Capture the cell that displays the provided text and extract its [X, Y] central coordinate. 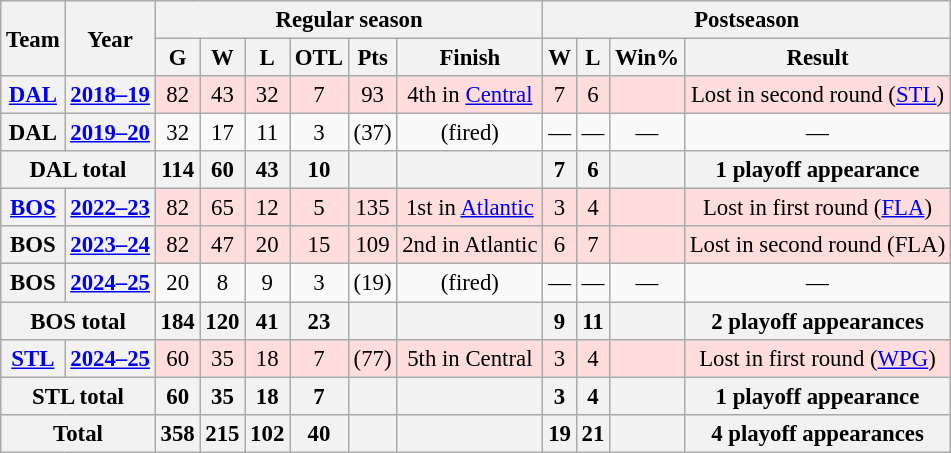
STL [33, 358]
(37) [372, 133]
93 [372, 95]
10 [320, 170]
21 [592, 433]
215 [222, 433]
135 [372, 208]
2018–19 [110, 95]
Regular season [349, 20]
Year [110, 38]
47 [222, 245]
(77) [372, 358]
G [178, 58]
2nd in Atlantic [470, 245]
2023–24 [110, 245]
120 [222, 321]
41 [268, 321]
17 [222, 133]
5th in Central [470, 358]
Pts [372, 58]
Lost in second round (STL) [817, 95]
5 [320, 208]
12 [268, 208]
Lost in first round (FLA) [817, 208]
Win% [648, 58]
4 playoff appearances [817, 433]
109 [372, 245]
114 [178, 170]
BOS total [78, 321]
Postseason [747, 20]
2 playoff appearances [817, 321]
DAL total [78, 170]
Lost in first round (WPG) [817, 358]
15 [320, 245]
Result [817, 58]
1st in Atlantic [470, 208]
184 [178, 321]
2022–23 [110, 208]
40 [320, 433]
8 [222, 283]
4th in Central [470, 95]
STL total [78, 396]
65 [222, 208]
Finish [470, 58]
Total [78, 433]
Lost in second round (FLA) [817, 245]
19 [560, 433]
Team [33, 38]
(19) [372, 283]
2019–20 [110, 133]
23 [320, 321]
358 [178, 433]
102 [268, 433]
OTL [320, 58]
